Extract the (X, Y) coordinate from the center of the cell holding the provided text.  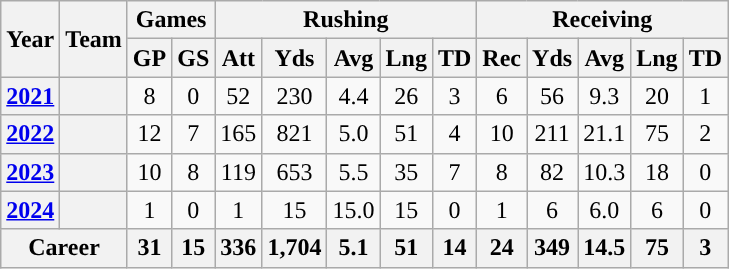
82 (552, 172)
21.1 (604, 134)
GP (149, 58)
15.0 (354, 210)
56 (552, 96)
1,704 (294, 248)
4.4 (354, 96)
GS (194, 58)
Rec (502, 58)
Team (94, 39)
5.1 (354, 248)
5.0 (354, 134)
2 (705, 134)
20 (657, 96)
Year (30, 39)
14.5 (604, 248)
Att (238, 58)
165 (238, 134)
9.3 (604, 96)
31 (149, 248)
Games (170, 20)
2023 (30, 172)
336 (238, 248)
653 (294, 172)
349 (552, 248)
12 (149, 134)
Rushing (346, 20)
Receiving (602, 20)
2022 (30, 134)
24 (502, 248)
35 (406, 172)
2024 (30, 210)
26 (406, 96)
Career (64, 248)
821 (294, 134)
119 (238, 172)
6.0 (604, 210)
52 (238, 96)
230 (294, 96)
2021 (30, 96)
211 (552, 134)
10.3 (604, 172)
18 (657, 172)
4 (454, 134)
5.5 (354, 172)
14 (454, 248)
